Provide the [x, y] coordinate of the cell's center where the given text is located.  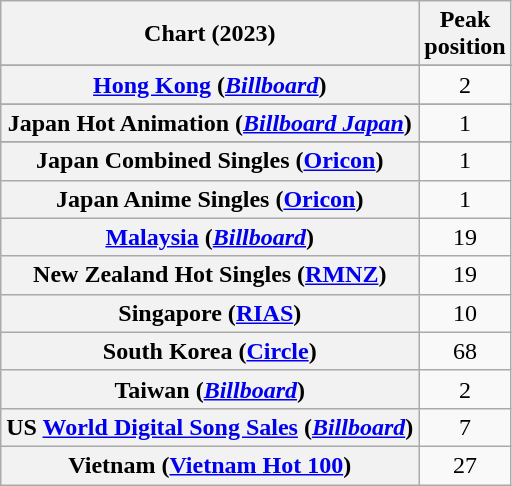
Singapore (RIAS) [210, 313]
South Korea (Circle) [210, 351]
10 [465, 313]
Chart (2023) [210, 34]
Japan Combined Singles (Oricon) [210, 161]
7 [465, 427]
Taiwan (Billboard) [210, 389]
US World Digital Song Sales (Billboard) [210, 427]
Vietnam (Vietnam Hot 100) [210, 465]
New Zealand Hot Singles (RMNZ) [210, 275]
27 [465, 465]
Peakposition [465, 34]
Japan Anime Singles (Oricon) [210, 199]
68 [465, 351]
Hong Kong (Billboard) [210, 85]
Malaysia (Billboard) [210, 237]
Japan Hot Animation (Billboard Japan) [210, 123]
